Find where the given text appears and provide that cell's center as (X, Y) coordinate. 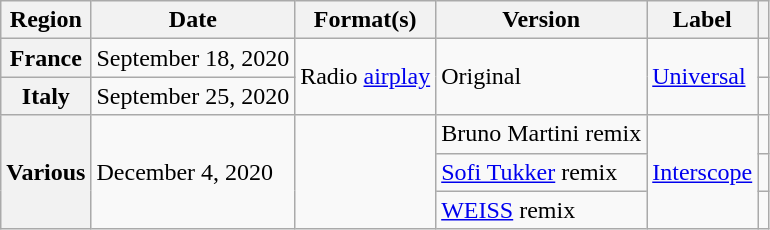
Sofi Tukker remix (542, 172)
Interscope (702, 172)
Date (193, 20)
Bruno Martini remix (542, 134)
Format(s) (366, 20)
France (46, 58)
Italy (46, 96)
Various (46, 172)
December 4, 2020 (193, 172)
Radio airplay (366, 77)
September 25, 2020 (193, 96)
Label (702, 20)
Universal (702, 77)
Region (46, 20)
September 18, 2020 (193, 58)
WEISS remix (542, 210)
Version (542, 20)
Original (542, 77)
